Determine the [X, Y] coordinate at the center of the cell enclosing the given text.  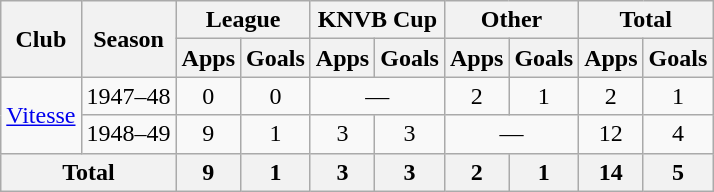
1948–49 [128, 134]
Vitesse [41, 115]
12 [611, 134]
League [243, 20]
14 [611, 172]
Club [41, 39]
Other [511, 20]
4 [678, 134]
KNVB Cup [377, 20]
Season [128, 39]
5 [678, 172]
1947–48 [128, 96]
